Find where the given text appears and provide that cell's center as (x, y) coordinate. 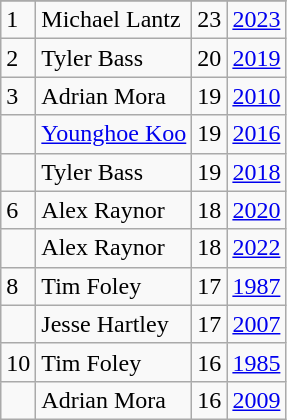
2 (18, 58)
2020 (256, 210)
3 (18, 96)
8 (18, 286)
Younghoe Koo (114, 134)
Michael Lantz (114, 20)
2016 (256, 134)
Jesse Hartley (114, 324)
2023 (256, 20)
1987 (256, 286)
10 (18, 362)
20 (210, 58)
2018 (256, 172)
2010 (256, 96)
2007 (256, 324)
2009 (256, 400)
2019 (256, 58)
1 (18, 20)
1985 (256, 362)
6 (18, 210)
2022 (256, 248)
23 (210, 20)
